Pinpoint the cell where the given text exists, returning its (X, Y) midpoint coordinate. 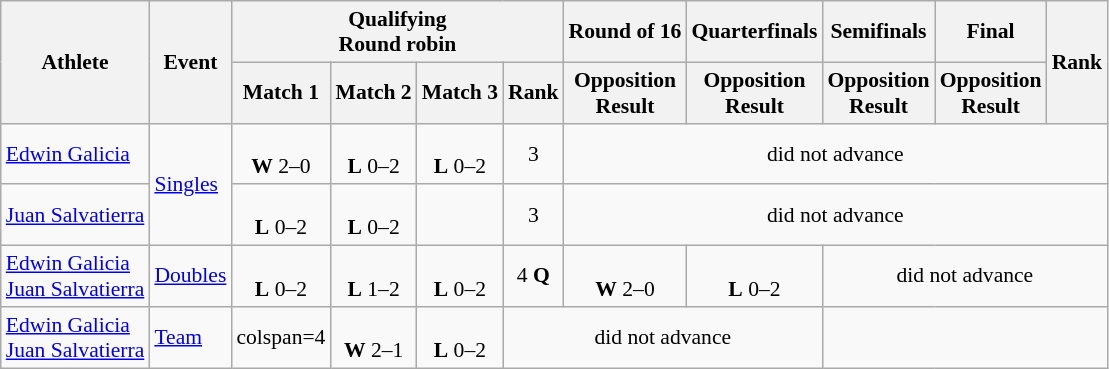
Match 1 (280, 92)
4 Q (534, 276)
Athlete (76, 62)
Juan Salvatierra (76, 216)
Team (190, 338)
QualifyingRound robin (397, 32)
Event (190, 62)
Semifinals (878, 32)
Round of 16 (626, 32)
Match 3 (460, 92)
Edwin Galicia (76, 154)
L 1–2 (373, 276)
Quarterfinals (754, 32)
Match 2 (373, 92)
W 2–1 (373, 338)
colspan=4 (280, 338)
Final (991, 32)
Singles (190, 184)
Doubles (190, 276)
